Search for the cell housing the specified text and yield its (X, Y) center coordinate. 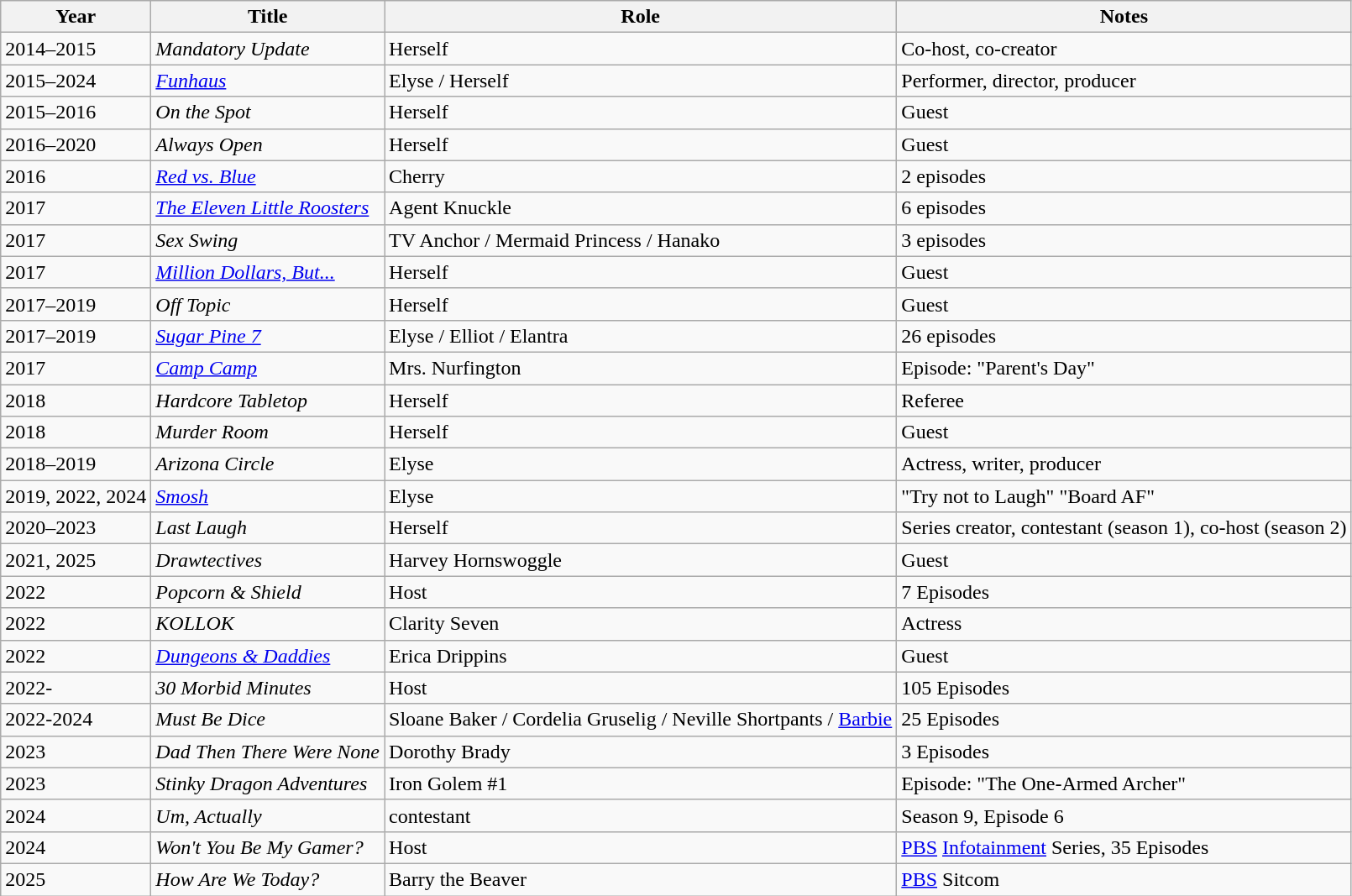
The Eleven Little Roosters (268, 208)
Episode: "Parent's Day" (1124, 368)
"Try not to Laugh" "Board AF" (1124, 496)
PBS Infotainment Series, 35 Episodes (1124, 847)
Popcorn & Shield (268, 592)
26 episodes (1124, 336)
Camp Camp (268, 368)
Actress, writer, producer (1124, 464)
Arizona Circle (268, 464)
Funhaus (268, 81)
3 episodes (1124, 240)
Last Laugh (268, 528)
Smosh (268, 496)
Erica Drippins (641, 656)
105 Episodes (1124, 688)
TV Anchor / Mermaid Princess / Hanako (641, 240)
Mrs. Nurfington (641, 368)
3 Episodes (1124, 752)
Season 9, Episode 6 (1124, 815)
Dad Then There Were None (268, 752)
Dorothy Brady (641, 752)
2014–2015 (76, 49)
Referee (1124, 401)
Episode: "The One-Armed Archer" (1124, 783)
Cherry (641, 176)
2016 (76, 176)
Drawtectives (268, 560)
7 Episodes (1124, 592)
2022-2024 (76, 720)
Red vs. Blue (268, 176)
Series creator, contestant (season 1), co-host (season 2) (1124, 528)
How Are We Today? (268, 879)
Agent Knuckle (641, 208)
contestant (641, 815)
Actress (1124, 624)
Stinky Dragon Adventures (268, 783)
Must Be Dice (268, 720)
Um, Actually (268, 815)
On the Spot (268, 113)
30 Morbid Minutes (268, 688)
Million Dollars, But... (268, 272)
2021, 2025 (76, 560)
Always Open (268, 144)
Murder Room (268, 432)
Notes (1124, 17)
Mandatory Update (268, 49)
Clarity Seven (641, 624)
Title (268, 17)
2018–2019 (76, 464)
Year (76, 17)
Co-host, co-creator (1124, 49)
Role (641, 17)
Sugar Pine 7 (268, 336)
Barry the Beaver (641, 879)
Hardcore Tabletop (268, 401)
2 episodes (1124, 176)
Elyse / Herself (641, 81)
KOLLOK (268, 624)
Sex Swing (268, 240)
2019, 2022, 2024 (76, 496)
Won't You Be My Gamer? (268, 847)
2015–2024 (76, 81)
2022- (76, 688)
2015–2016 (76, 113)
Dungeons & Daddies (268, 656)
Performer, director, producer (1124, 81)
2020–2023 (76, 528)
Iron Golem #1 (641, 783)
Harvey Hornswoggle (641, 560)
25 Episodes (1124, 720)
2025 (76, 879)
Sloane Baker / Cordelia Gruselig / Neville Shortpants / Barbie (641, 720)
Off Topic (268, 304)
Elyse / Elliot / Elantra (641, 336)
6 episodes (1124, 208)
PBS Sitcom (1124, 879)
2016–2020 (76, 144)
